Locate the cell with the specified text and output its (X, Y) center coordinate. 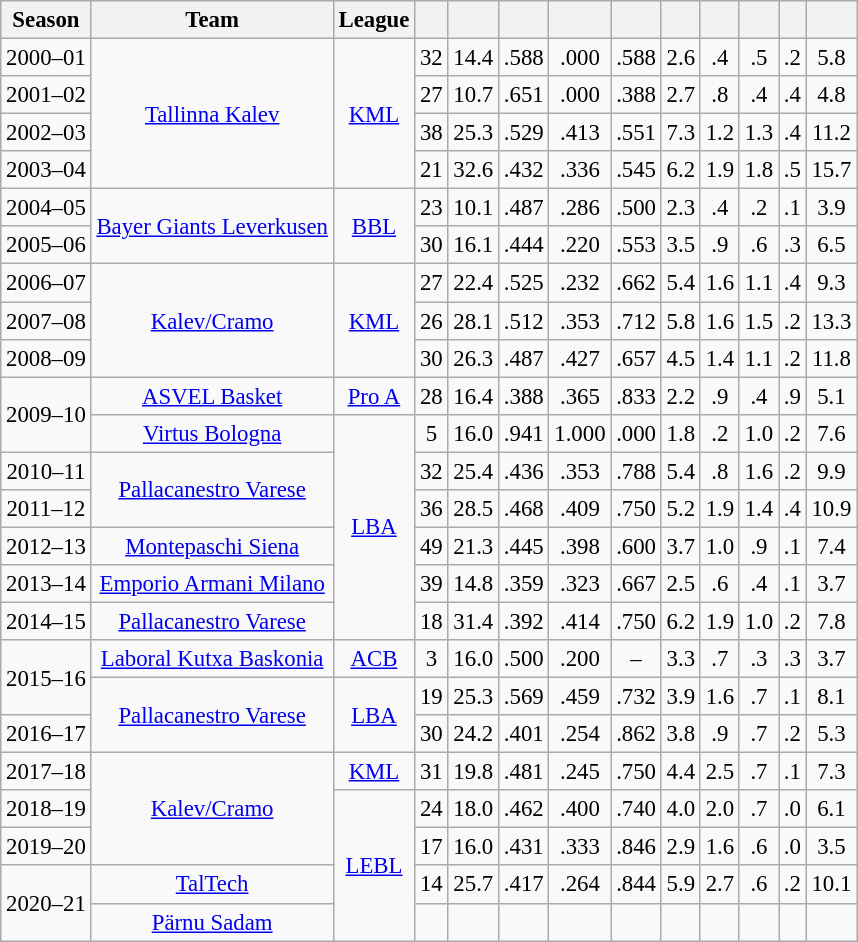
.398 (580, 546)
2.3 (680, 208)
31 (432, 772)
.551 (636, 133)
.657 (636, 358)
31.4 (473, 621)
2001–02 (46, 95)
.427 (580, 358)
.569 (524, 697)
2003–04 (46, 170)
6.5 (831, 245)
.254 (580, 734)
26 (432, 321)
3 (432, 659)
.512 (524, 321)
2.6 (680, 58)
2018–19 (46, 809)
3.3 (680, 659)
2013–14 (46, 584)
.662 (636, 283)
.365 (580, 396)
5.3 (831, 734)
7.8 (831, 621)
28.5 (473, 509)
4.5 (680, 358)
11.8 (831, 358)
ASVEL Basket (212, 396)
19 (432, 697)
28.1 (473, 321)
9.3 (831, 283)
2006–07 (46, 283)
Emporio Armani Milano (212, 584)
39 (432, 584)
22.4 (473, 283)
League (374, 20)
.445 (524, 546)
7.6 (831, 433)
.553 (636, 245)
.401 (524, 734)
5.2 (680, 509)
2010–11 (46, 471)
21.3 (473, 546)
24 (432, 809)
Virtus Bologna (212, 433)
.712 (636, 321)
28 (432, 396)
3.8 (680, 734)
2012–13 (46, 546)
.336 (580, 170)
.525 (524, 283)
1.2 (720, 133)
Pärnu Sadam (212, 922)
.409 (580, 509)
.392 (524, 621)
.459 (580, 697)
26.3 (473, 358)
49 (432, 546)
2017–18 (46, 772)
5 (432, 433)
1.000 (580, 433)
5.1 (831, 396)
.413 (580, 133)
Bayer Giants Leverkusen (212, 226)
15.7 (831, 170)
.245 (580, 772)
10.7 (473, 95)
16.4 (473, 396)
2015–16 (46, 678)
.667 (636, 584)
2002–03 (46, 133)
13.3 (831, 321)
.200 (580, 659)
18.0 (473, 809)
19.8 (473, 772)
1.5 (758, 321)
– (636, 659)
14.8 (473, 584)
.481 (524, 772)
.788 (636, 471)
2016–17 (46, 734)
.444 (524, 245)
.462 (524, 809)
2020–21 (46, 904)
6.1 (831, 809)
14 (432, 885)
23 (432, 208)
10.9 (831, 509)
.833 (636, 396)
LEBL (374, 865)
.432 (524, 170)
.732 (636, 697)
Tallinna Kalev (212, 114)
2004–05 (46, 208)
9.9 (831, 471)
.545 (636, 170)
2014–15 (46, 621)
.333 (580, 847)
Laboral Kutxa Baskonia (212, 659)
.286 (580, 208)
Montepaschi Siena (212, 546)
TalTech (212, 885)
.468 (524, 509)
.232 (580, 283)
5.9 (680, 885)
.846 (636, 847)
25.7 (473, 885)
.323 (580, 584)
.436 (524, 471)
ACB (374, 659)
.600 (636, 546)
7.4 (831, 546)
.417 (524, 885)
36 (432, 509)
2019–20 (46, 847)
11.2 (831, 133)
.740 (636, 809)
Team (212, 20)
Pro A (374, 396)
2005–06 (46, 245)
18 (432, 621)
2011–12 (46, 509)
17 (432, 847)
38 (432, 133)
32.6 (473, 170)
25.4 (473, 471)
2009–10 (46, 414)
4.0 (680, 809)
.264 (580, 885)
.862 (636, 734)
14.4 (473, 58)
2.9 (680, 847)
.651 (524, 95)
2.2 (680, 396)
2.0 (720, 809)
.220 (580, 245)
.400 (580, 809)
.529 (524, 133)
21 (432, 170)
2008–09 (46, 358)
.431 (524, 847)
4.8 (831, 95)
24.2 (473, 734)
2007–08 (46, 321)
.941 (524, 433)
16.1 (473, 245)
2000–01 (46, 58)
1.3 (758, 133)
.359 (524, 584)
Season (46, 20)
8.1 (831, 697)
.844 (636, 885)
BBL (374, 226)
4.4 (680, 772)
.414 (580, 621)
